Return (X, Y) of the center of cell containing provided text 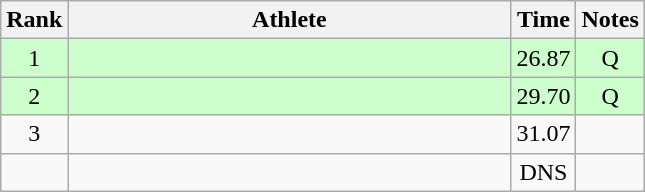
Notes (610, 20)
29.70 (544, 96)
Time (544, 20)
2 (34, 96)
3 (34, 134)
26.87 (544, 58)
Rank (34, 20)
1 (34, 58)
DNS (544, 172)
31.07 (544, 134)
Athlete (290, 20)
